Detect which cell encompasses the target text, then output its (x, y) center coordinate. 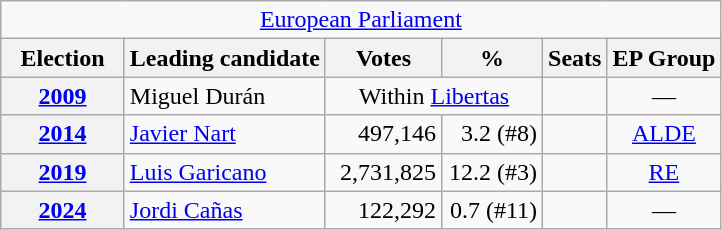
2009 (63, 96)
2014 (63, 134)
Within Libertas (434, 96)
Javier Nart (224, 134)
RE (664, 172)
3.2 (#8) (492, 134)
Miguel Durán (224, 96)
12.2 (#3) (492, 172)
2019 (63, 172)
% (492, 58)
European Parliament (361, 20)
ALDE (664, 134)
0.7 (#11) (492, 210)
Election (63, 58)
Jordi Cañas (224, 210)
2024 (63, 210)
EP Group (664, 58)
Leading candidate (224, 58)
Luis Garicano (224, 172)
Seats (575, 58)
2,731,825 (383, 172)
497,146 (383, 134)
Votes (383, 58)
122,292 (383, 210)
